Provide the [X, Y] coordinate of the cell's center where the given text is located.  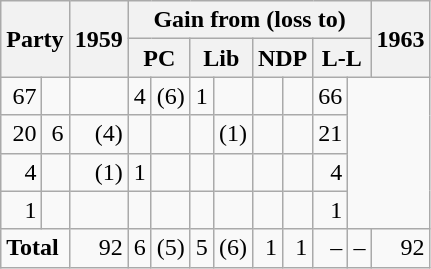
Total [35, 248]
1963 [400, 39]
Party [35, 39]
20 [22, 134]
Lib [221, 58]
Gain from (loss to) [250, 20]
1959 [98, 39]
66 [330, 96]
L-L [342, 58]
(4) [98, 134]
67 [22, 96]
NDP [282, 58]
21 [330, 134]
(5) [170, 248]
5 [202, 248]
PC [159, 58]
